Provide the [X, Y] coordinate of the cell's center where the given text is located.  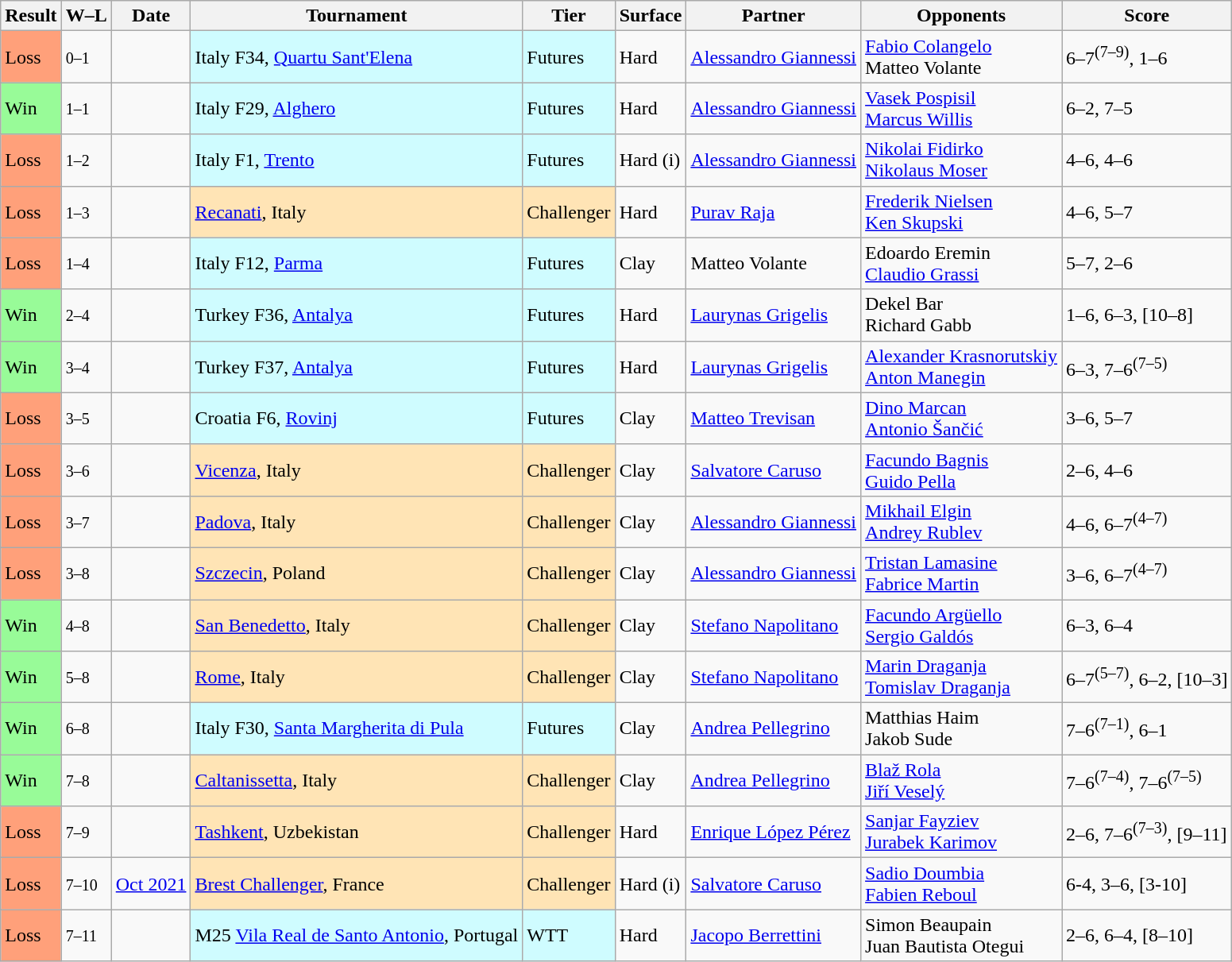
3–6 [86, 470]
Marin Draganja Tomislav Draganja [961, 677]
7–8 [86, 780]
WTT [569, 936]
5–7, 2–6 [1147, 264]
4–6, 4–6 [1147, 160]
Nikolai Fidirko Nikolaus Moser [961, 160]
Sanjar Fayziev Jurabek Karimov [961, 833]
Tashkent, Uzbekistan [357, 833]
Dino Marcan Antonio Šančić [961, 418]
7–6(7–4), 7–6(7–5) [1147, 780]
Turkey F36, Antalya [357, 315]
Turkey F37, Antalya [357, 367]
6-4, 3–6, [3-10] [1147, 883]
7–9 [86, 833]
Rome, Italy [357, 677]
2–6, 6–4, [8–10] [1147, 936]
3–6, 6–7(4–7) [1147, 574]
2–4 [86, 315]
0–1 [86, 57]
Caltanissetta, Italy [357, 780]
6–8 [86, 729]
1–4 [86, 264]
Croatia F6, Rovinj [357, 418]
Matteo Volante [774, 264]
Facundo Argüello Sergio Galdós [961, 624]
Vicenza, Italy [357, 470]
Opponents [961, 16]
Tournament [357, 16]
Enrique López Pérez [774, 833]
Date [151, 16]
Recanati, Italy [357, 211]
Oct 2021 [151, 883]
Tristan Lamasine Fabrice Martin [961, 574]
6–7(7–9), 1–6 [1147, 57]
Mikhail Elgin Andrey Rublev [961, 521]
Sadio Doumbia Fabien Reboul [961, 883]
Purav Raja [774, 211]
4–6, 5–7 [1147, 211]
Facundo Bagnis Guido Pella [961, 470]
6–7(5–7), 6–2, [10–3] [1147, 677]
7–10 [86, 883]
San Benedetto, Italy [357, 624]
Vasek Pospisil Marcus Willis [961, 108]
Fabio Colangelo Matteo Volante [961, 57]
6–2, 7–5 [1147, 108]
M25 Vila Real de Santo Antonio, Portugal [357, 936]
Score [1147, 16]
7–6(7–1), 6–1 [1147, 729]
2–6, 4–6 [1147, 470]
1–1 [86, 108]
Alexander Krasnorutskiy Anton Manegin [961, 367]
1–6, 6–3, [10–8] [1147, 315]
Frederik Nielsen Ken Skupski [961, 211]
Surface [651, 16]
6–3, 6–4 [1147, 624]
Matteo Trevisan [774, 418]
Italy F29, Alghero [357, 108]
Edoardo Eremin Claudio Grassi [961, 264]
5–8 [86, 677]
Italy F1, Trento [357, 160]
3–6, 5–7 [1147, 418]
Matthias Haim Jakob Sude [961, 729]
Italy F34, Quartu Sant'Elena [357, 57]
2–6, 7–6(7–3), [9–11] [1147, 833]
6–3, 7–6(7–5) [1147, 367]
3–8 [86, 574]
7–11 [86, 936]
3–4 [86, 367]
Blaž Rola Jiří Veselý [961, 780]
Italy F30, Santa Margherita di Pula [357, 729]
3–5 [86, 418]
Result [31, 16]
1–3 [86, 211]
Tier [569, 16]
Partner [774, 16]
Brest Challenger, France [357, 883]
W–L [86, 16]
1–2 [86, 160]
Padova, Italy [357, 521]
3–7 [86, 521]
Jacopo Berrettini [774, 936]
Dekel Bar Richard Gabb [961, 315]
4–8 [86, 624]
Szczecin, Poland [357, 574]
Italy F12, Parma [357, 264]
4–6, 6–7(4–7) [1147, 521]
Simon Beaupain Juan Bautista Otegui [961, 936]
